Capture the cell that displays the provided text and extract its (X, Y) central coordinate. 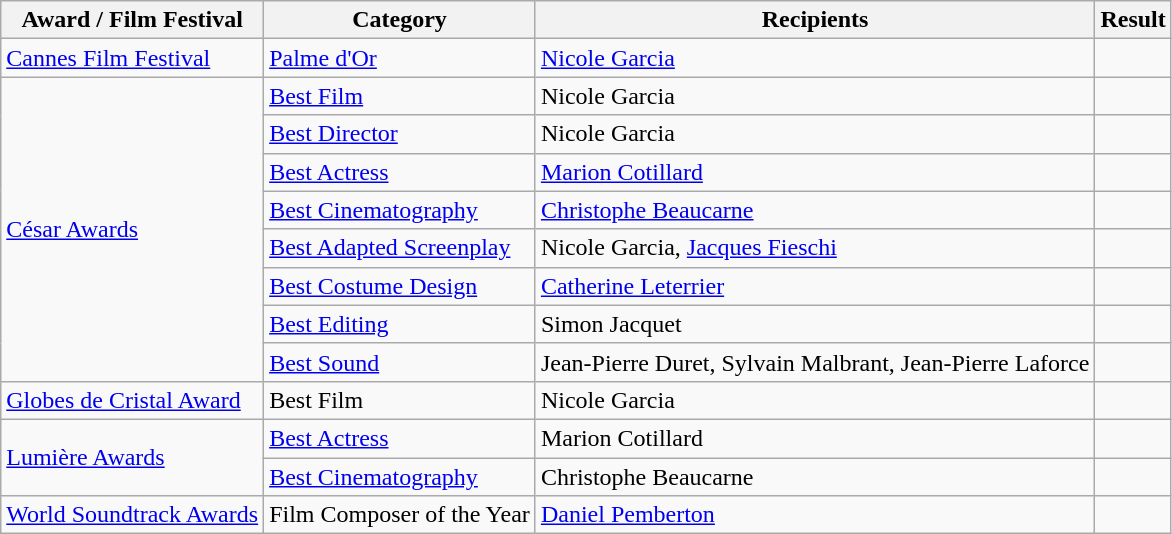
Best Editing (400, 324)
Film Composer of the Year (400, 515)
Jean-Pierre Duret, Sylvain Malbrant, Jean-Pierre Laforce (815, 362)
Nicole Garcia, Jacques Fieschi (815, 248)
Simon Jacquet (815, 324)
César Awards (132, 229)
Best Director (400, 134)
Result (1133, 20)
Globes de Cristal Award (132, 400)
Best Adapted Screenplay (400, 248)
Best Costume Design (400, 286)
Cannes Film Festival (132, 58)
Palme d'Or (400, 58)
Category (400, 20)
World Soundtrack Awards (132, 515)
Award / Film Festival (132, 20)
Recipients (815, 20)
Lumière Awards (132, 457)
Catherine Leterrier (815, 286)
Daniel Pemberton (815, 515)
Best Sound (400, 362)
